Return [X, Y] of the center of cell containing provided text 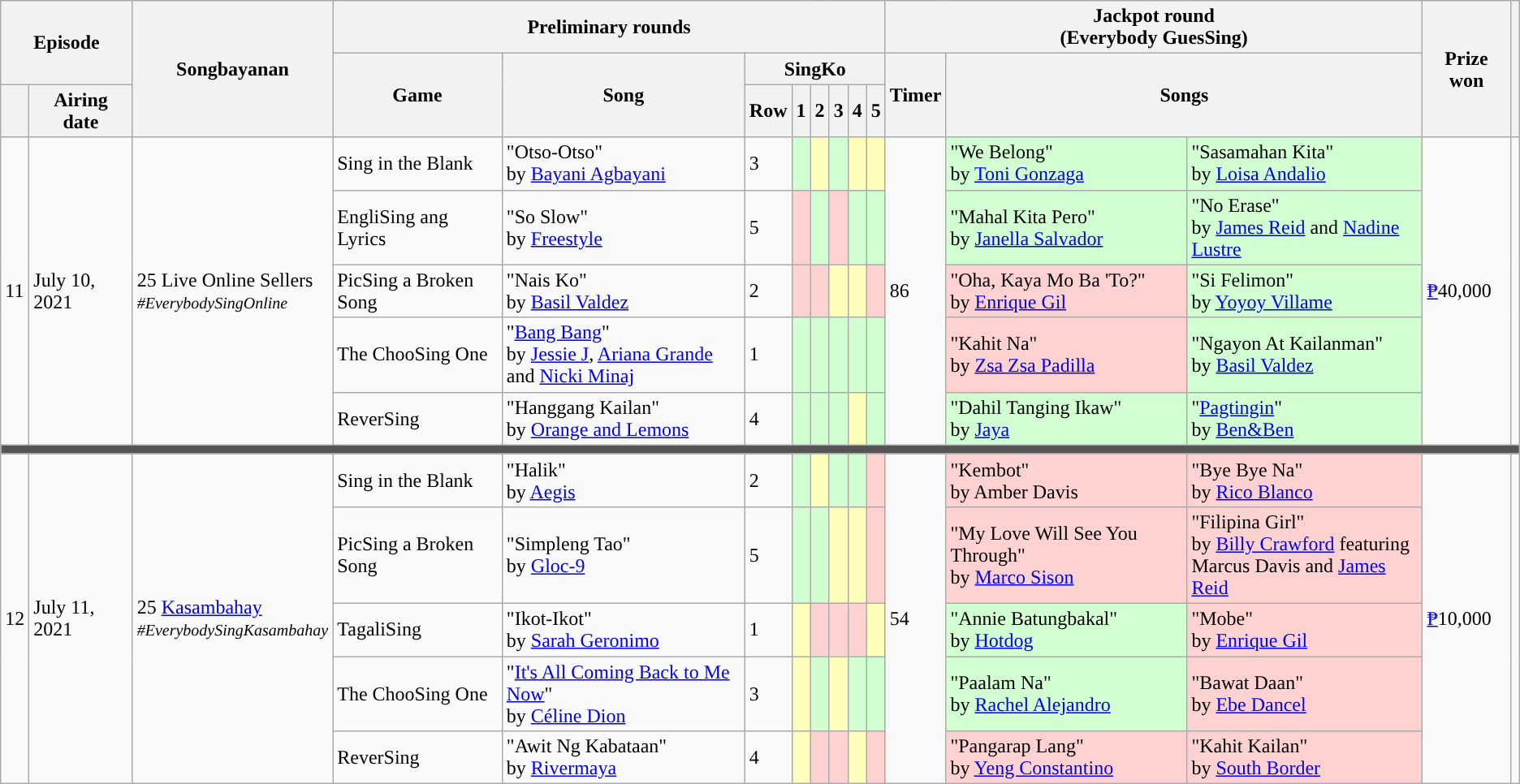
"Kahit Na"by Zsa Zsa Padilla [1067, 355]
Jackpot round(Everybody GuesSing) [1154, 28]
11 [15, 291]
"Oha, Kaya Mo Ba 'To?"by Enrique Gil [1067, 291]
"Paalam Na"by Rachel Alejandro [1067, 693]
"Sasamahan Kita"by Loisa Andalio [1305, 164]
"My Love Will See You Through"by Marco Sison [1067, 555]
Songbayanan [232, 69]
"Annie Batungbakal"by Hotdog [1067, 630]
"Hanggang Kailan"by Orange and Lemons [624, 419]
Song [624, 96]
EngliSing ang Lyrics [417, 227]
"Bawat Daan"by Ebe Dancel [1305, 693]
July 11, 2021 [81, 618]
"Nais Ko"by Basil Valdez [624, 291]
"No Erase"by James Reid and Nadine Lustre [1305, 227]
"Ikot-Ikot"by Sarah Geronimo [624, 630]
Row [768, 110]
"Halik"by Aegis [624, 480]
Preliminary rounds [609, 28]
"It's All Coming Back to Me Now"by Céline Dion [624, 693]
₱40,000 [1466, 291]
"Mobe"by Enrique Gil [1305, 630]
"Pangarap Lang"by Yeng Constantino [1067, 758]
"We Belong"by Toni Gonzaga [1067, 164]
"Si Felimon"by Yoyoy Villame [1305, 291]
Airing date [81, 110]
"Ngayon At Kailanman"by Basil Valdez [1305, 355]
"Dahil Tanging Ikaw"by Jaya [1067, 419]
"Pagtingin"by Ben&Ben [1305, 419]
"Otso-Otso"by Bayani Agbayani [624, 164]
TagaliSing [417, 630]
"Bye Bye Na"by Rico Blanco [1305, 480]
"Bang Bang"by Jessie J, Ariana Grandeand Nicki Minaj [624, 355]
SingKo [815, 69]
"Mahal Kita Pero"by Janella Salvador [1067, 227]
Songs [1184, 96]
Game [417, 96]
"Filipina Girl"by Billy Crawford featuringMarcus Davis and James Reid [1305, 555]
54 [916, 618]
86 [916, 291]
"Kembot"by Amber Davis [1067, 480]
July 10, 2021 [81, 291]
12 [15, 618]
"Kahit Kailan"by South Border [1305, 758]
Episode [67, 42]
25 Kasambahay#EverybodySingKasambahay [232, 618]
Timer [916, 96]
25 Live Online Sellers#EverybodySingOnline [232, 291]
₱10,000 [1466, 618]
"So Slow"by Freestyle [624, 227]
Prize won [1466, 69]
"Simpleng Tao"by Gloc-9 [624, 555]
"Awit Ng Kabataan"by Rivermaya [624, 758]
